Output the [X, Y] coordinate of the center of the cell containing the given text.  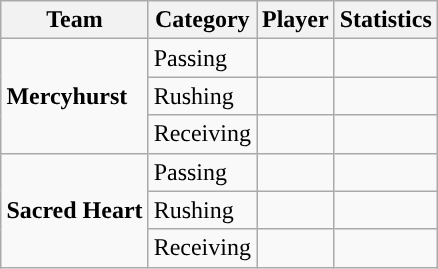
Statistics [386, 20]
Sacred Heart [74, 210]
Category [202, 20]
Team [74, 20]
Mercyhurst [74, 96]
Player [295, 20]
